Capture the cell that displays the provided text and extract its [X, Y] central coordinate. 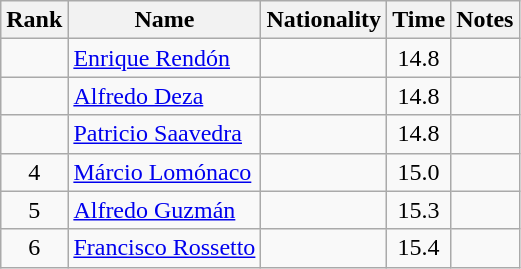
Patricio Saavedra [164, 134]
Notes [485, 20]
4 [34, 172]
Time [419, 20]
Alfredo Deza [164, 96]
15.4 [419, 248]
Nationality [324, 20]
15.0 [419, 172]
Francisco Rossetto [164, 248]
Márcio Lomónaco [164, 172]
Alfredo Guzmán [164, 210]
5 [34, 210]
6 [34, 248]
15.3 [419, 210]
Name [164, 20]
Rank [34, 20]
Enrique Rendón [164, 58]
